Detect which cell encompasses the target text, then output its (x, y) center coordinate. 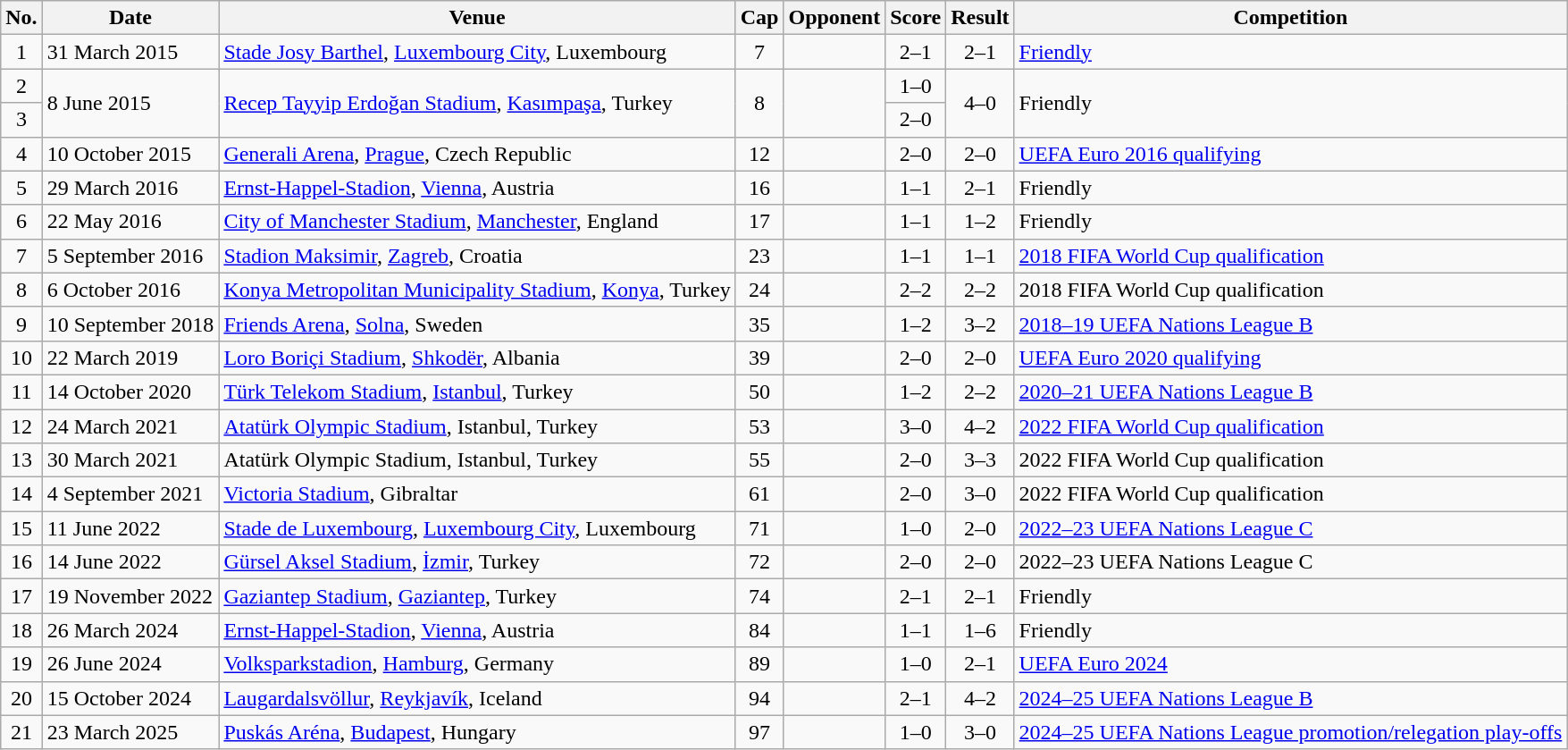
Result (980, 18)
13 (21, 460)
Stade de Luxembourg, Luxembourg City, Luxembourg (477, 528)
30 March 2021 (130, 460)
15 (21, 528)
2020–21 UEFA Nations League B (1290, 392)
23 (759, 256)
Generali Arena, Prague, Czech Republic (477, 154)
Friends Arena, Solna, Sweden (477, 324)
Score (916, 18)
4 September 2021 (130, 494)
74 (759, 596)
2024–25 UEFA Nations League B (1290, 698)
2024–25 UEFA Nations League promotion/relegation play-offs (1290, 732)
Gaziantep Stadium, Gaziantep, Turkey (477, 596)
Venue (477, 18)
Stadion Maksimir, Zagreb, Croatia (477, 256)
2 (21, 86)
24 March 2021 (130, 426)
97 (759, 732)
Gürsel Aksel Stadium, İzmir, Turkey (477, 562)
4–0 (980, 103)
3–3 (980, 460)
10 (21, 358)
14 (21, 494)
14 October 2020 (130, 392)
72 (759, 562)
19 (21, 664)
84 (759, 630)
Puskás Aréna, Budapest, Hungary (477, 732)
31 March 2015 (130, 52)
5 (21, 188)
20 (21, 698)
24 (759, 290)
11 June 2022 (130, 528)
Victoria Stadium, Gibraltar (477, 494)
UEFA Euro 2020 qualifying (1290, 358)
61 (759, 494)
26 March 2024 (130, 630)
94 (759, 698)
10 October 2015 (130, 154)
Laugardalsvöllur, Reykjavík, Iceland (477, 698)
8 June 2015 (130, 103)
11 (21, 392)
19 November 2022 (130, 596)
No. (21, 18)
53 (759, 426)
City of Manchester Stadium, Manchester, England (477, 222)
39 (759, 358)
UEFA Euro 2016 qualifying (1290, 154)
5 September 2016 (130, 256)
Türk Telekom Stadium, Istanbul, Turkey (477, 392)
6 October 2016 (130, 290)
6 (21, 222)
Loro Boriçi Stadium, Shkodër, Albania (477, 358)
Date (130, 18)
21 (21, 732)
Konya Metropolitan Municipality Stadium, Konya, Turkey (477, 290)
2018–19 UEFA Nations League B (1290, 324)
4 (21, 154)
1–6 (980, 630)
3–2 (980, 324)
Recep Tayyip Erdoğan Stadium, Kasımpaşa, Turkey (477, 103)
14 June 2022 (130, 562)
29 March 2016 (130, 188)
22 May 2016 (130, 222)
18 (21, 630)
Stade Josy Barthel, Luxembourg City, Luxembourg (477, 52)
UEFA Euro 2024 (1290, 664)
10 September 2018 (130, 324)
15 October 2024 (130, 698)
50 (759, 392)
1 (21, 52)
Opponent (834, 18)
26 June 2024 (130, 664)
9 (21, 324)
89 (759, 664)
71 (759, 528)
35 (759, 324)
23 March 2025 (130, 732)
22 March 2019 (130, 358)
55 (759, 460)
Volksparkstadion, Hamburg, Germany (477, 664)
Cap (759, 18)
3 (21, 120)
Competition (1290, 18)
